From the cell containing the given text, extract its center point as (x, y) coordinate. 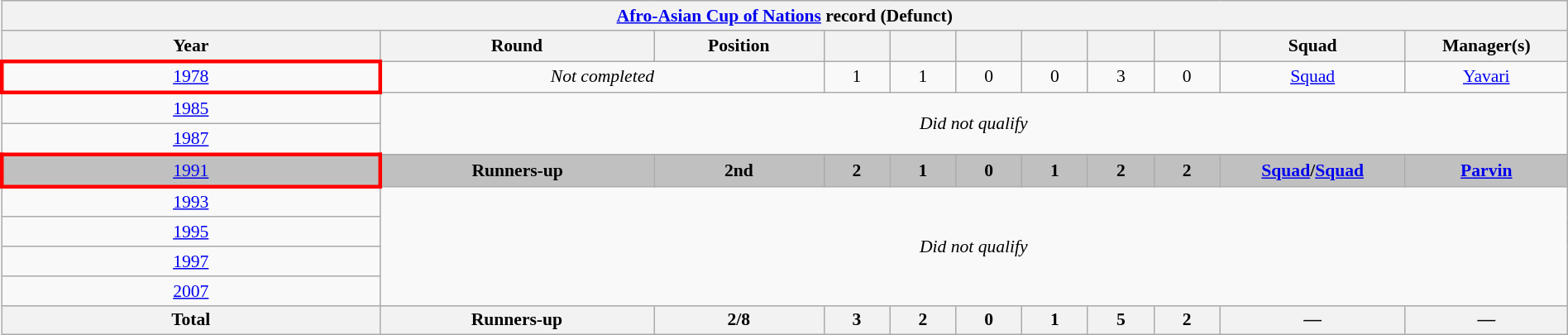
2nd (739, 170)
1985 (190, 109)
Year (190, 46)
Yavari (1486, 78)
Round (516, 46)
Position (739, 46)
Total (190, 320)
1995 (190, 232)
Afro-Asian Cup of Nations record (Defunct) (784, 16)
1978 (190, 78)
Not completed (602, 78)
5 (1121, 320)
1993 (190, 202)
1991 (190, 170)
Squad/Squad (1312, 170)
2007 (190, 291)
2/8 (739, 320)
1997 (190, 261)
1987 (190, 139)
Manager(s) (1486, 46)
Parvin (1486, 170)
